Identify which cell holds the provided text, then report its (X, Y) central coordinate. 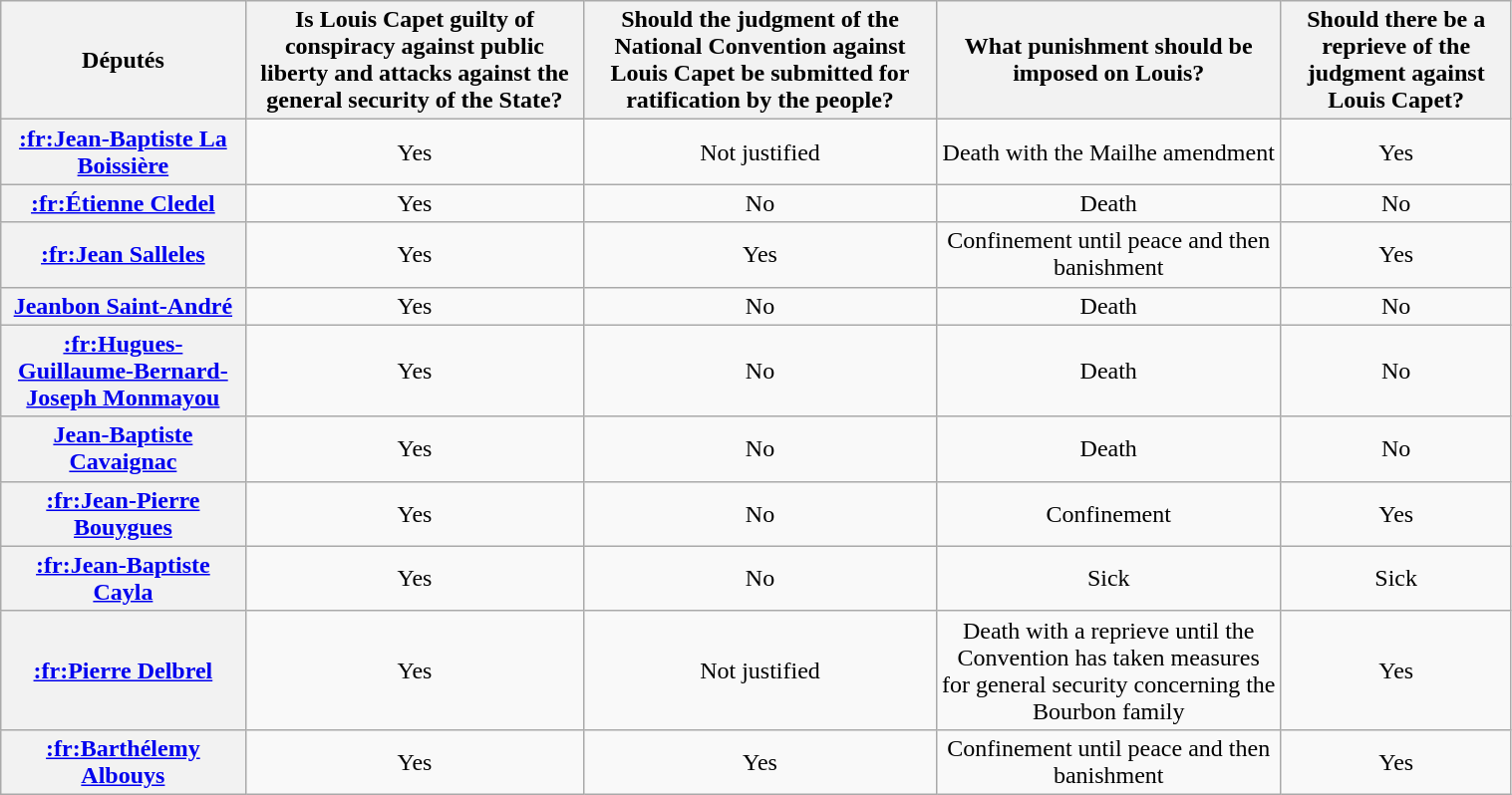
:fr:Barthélemy Albouys (124, 761)
Death with a reprieve until the Convention has taken measures for general security concerning the Bourbon family (1108, 669)
:fr:Jean-Baptiste Cayla (124, 578)
Should there be a reprieve of the judgment against Louis Capet? (1395, 60)
What punishment should be imposed on Louis? (1108, 60)
Confinement (1108, 514)
Should the judgment of the National Convention against Louis Capet be submitted for ratification by the people? (759, 60)
Jeanbon Saint-André (124, 306)
Death with the Mailhe amendment (1108, 151)
Jean-Baptiste Cavaignac (124, 448)
Députés (124, 60)
:fr:Pierre Delbrel (124, 669)
:fr:Étienne Cledel (124, 203)
:fr:Hugues-Guillaume-Bernard-Joseph Monmayou (124, 371)
:fr:Jean-Baptiste La Boissière (124, 151)
:fr:Jean-Pierre Bouygues (124, 514)
Is Louis Capet guilty of conspiracy against public liberty and attacks against the general security of the State? (415, 60)
:fr:Jean Salleles (124, 255)
